Pinpoint the cell where the given text exists, returning its (X, Y) midpoint coordinate. 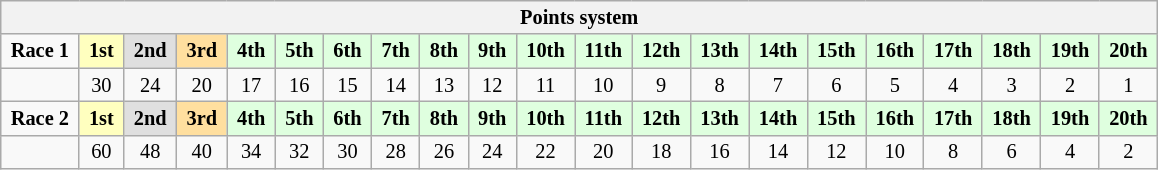
32 (299, 152)
18 (661, 152)
22 (545, 152)
17 (251, 85)
40 (202, 152)
11 (545, 85)
15 (347, 85)
1 (1128, 85)
3 (1011, 85)
28 (396, 152)
34 (251, 152)
60 (102, 152)
13 (444, 85)
Race 2 (40, 118)
26 (444, 152)
7 (778, 85)
Points system (580, 17)
5 (895, 85)
48 (150, 152)
Race 1 (40, 51)
9 (661, 85)
